Extract the (X, Y) coordinate from the center of the cell holding the provided text.  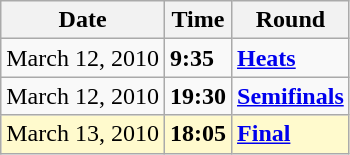
March 13, 2010 (83, 134)
Round (291, 20)
Time (198, 20)
Heats (291, 58)
18:05 (198, 134)
Semifinals (291, 96)
Final (291, 134)
Date (83, 20)
19:30 (198, 96)
9:35 (198, 58)
